Identify which cell holds the provided text, then report its (x, y) central coordinate. 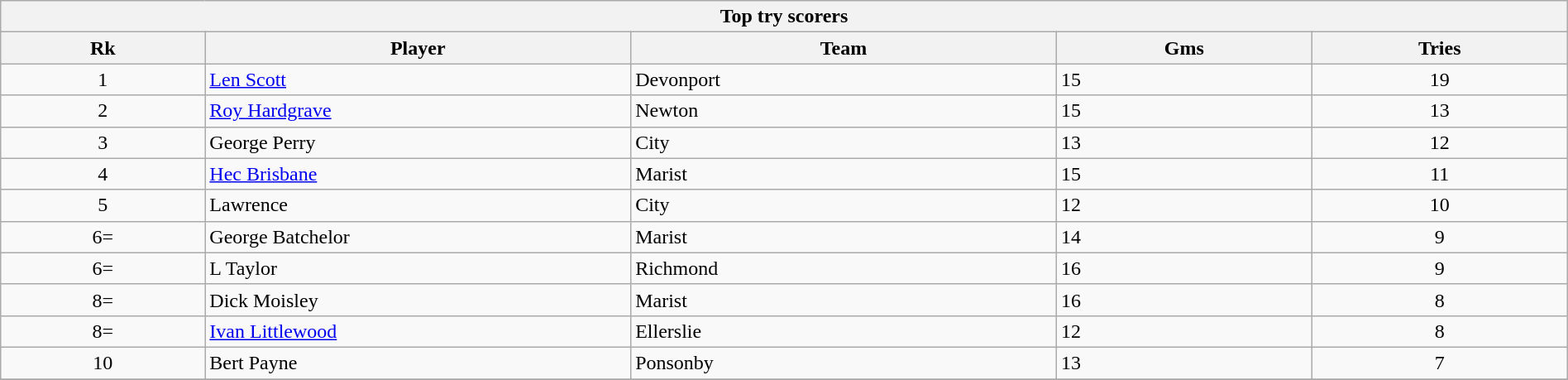
Rk (103, 48)
11 (1439, 174)
Bert Payne (418, 363)
L Taylor (418, 268)
Top try scorers (784, 17)
Richmond (844, 268)
Roy Hardgrave (418, 111)
Dick Moisley (418, 300)
Newton (844, 111)
Tries (1439, 48)
2 (103, 111)
Gms (1184, 48)
Player (418, 48)
George Batchelor (418, 237)
3 (103, 142)
Ivan Littlewood (418, 331)
4 (103, 174)
19 (1439, 79)
Ponsonby (844, 363)
Len Scott (418, 79)
Hec Brisbane (418, 174)
Ellerslie (844, 331)
1 (103, 79)
Team (844, 48)
14 (1184, 237)
Lawrence (418, 205)
7 (1439, 363)
5 (103, 205)
George Perry (418, 142)
Devonport (844, 79)
